Extract the [x, y] coordinate from the center of the cell holding the provided text.  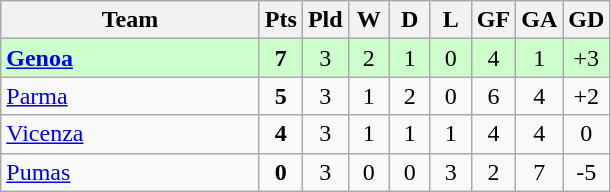
GA [540, 20]
Parma [130, 96]
Team [130, 20]
GD [586, 20]
Vicenza [130, 134]
+2 [586, 96]
5 [280, 96]
Pts [280, 20]
W [368, 20]
GF [493, 20]
L [450, 20]
-5 [586, 172]
Pumas [130, 172]
+3 [586, 58]
Pld [325, 20]
D [410, 20]
Genoa [130, 58]
6 [493, 96]
